Identify which cell holds the provided text, then report its [X, Y] central coordinate. 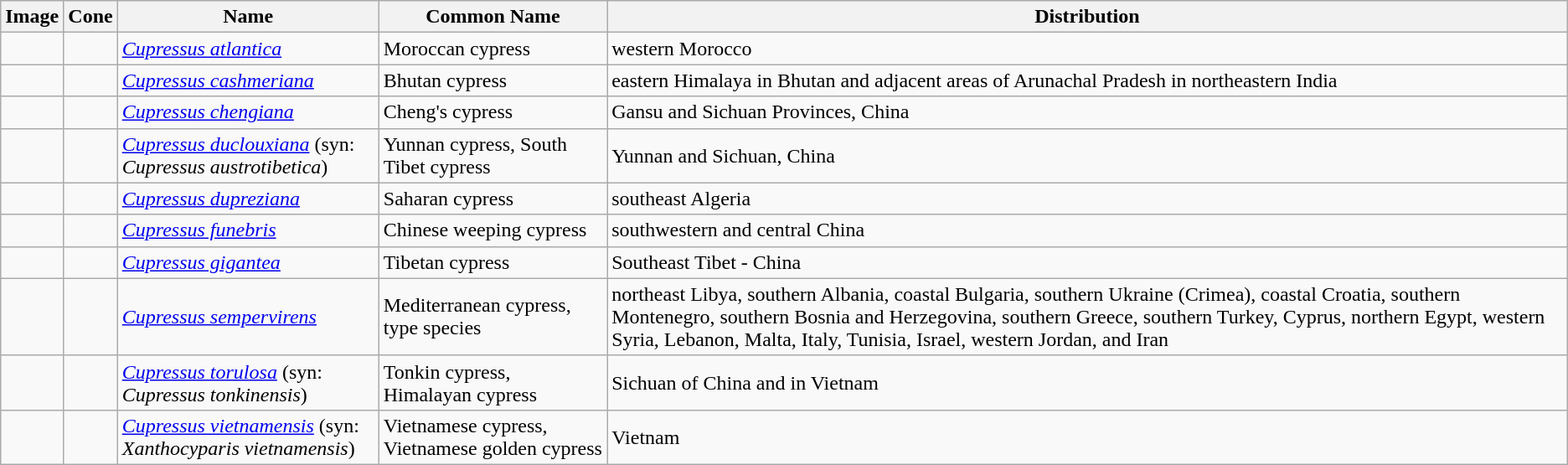
Cupressus dupreziana [248, 199]
eastern Himalaya in Bhutan and adjacent areas of Arunachal Pradesh in northeastern India [1087, 80]
Yunnan and Sichuan, China [1087, 156]
Mediterranean cypress, type species [493, 317]
Gansu and Sichuan Provinces, China [1087, 112]
Name [248, 17]
Image [32, 17]
Tonkin cypress, Himalayan cypress [493, 382]
Cone [90, 17]
Tibetan cypress [493, 262]
Cupressus atlantica [248, 49]
Cupressus chengiana [248, 112]
Cupressus torulosa (syn: Cupressus tonkinensis) [248, 382]
Distribution [1087, 17]
Sichuan of China and in Vietnam [1087, 382]
Cheng's cypress [493, 112]
Chinese weeping cypress [493, 230]
Cupressus sempervirens [248, 317]
Vietnam [1087, 437]
Cupressus gigantea [248, 262]
Moroccan cypress [493, 49]
southeast Algeria [1087, 199]
Bhutan cypress [493, 80]
southwestern and central China [1087, 230]
Southeast Tibet - China [1087, 262]
Common Name [493, 17]
western Morocco [1087, 49]
Vietnamese cypress, Vietnamese golden cypress [493, 437]
Saharan cypress [493, 199]
Cupressus duclouxiana (syn: Cupressus austrotibetica) [248, 156]
Cupressus vietnamensis (syn: Xanthocyparis vietnamensis) [248, 437]
Cupressus funebris [248, 230]
Cupressus cashmeriana [248, 80]
Yunnan cypress, South Tibet cypress [493, 156]
